For the text-containing cell, return its midpoint in (x, y) coordinate format. 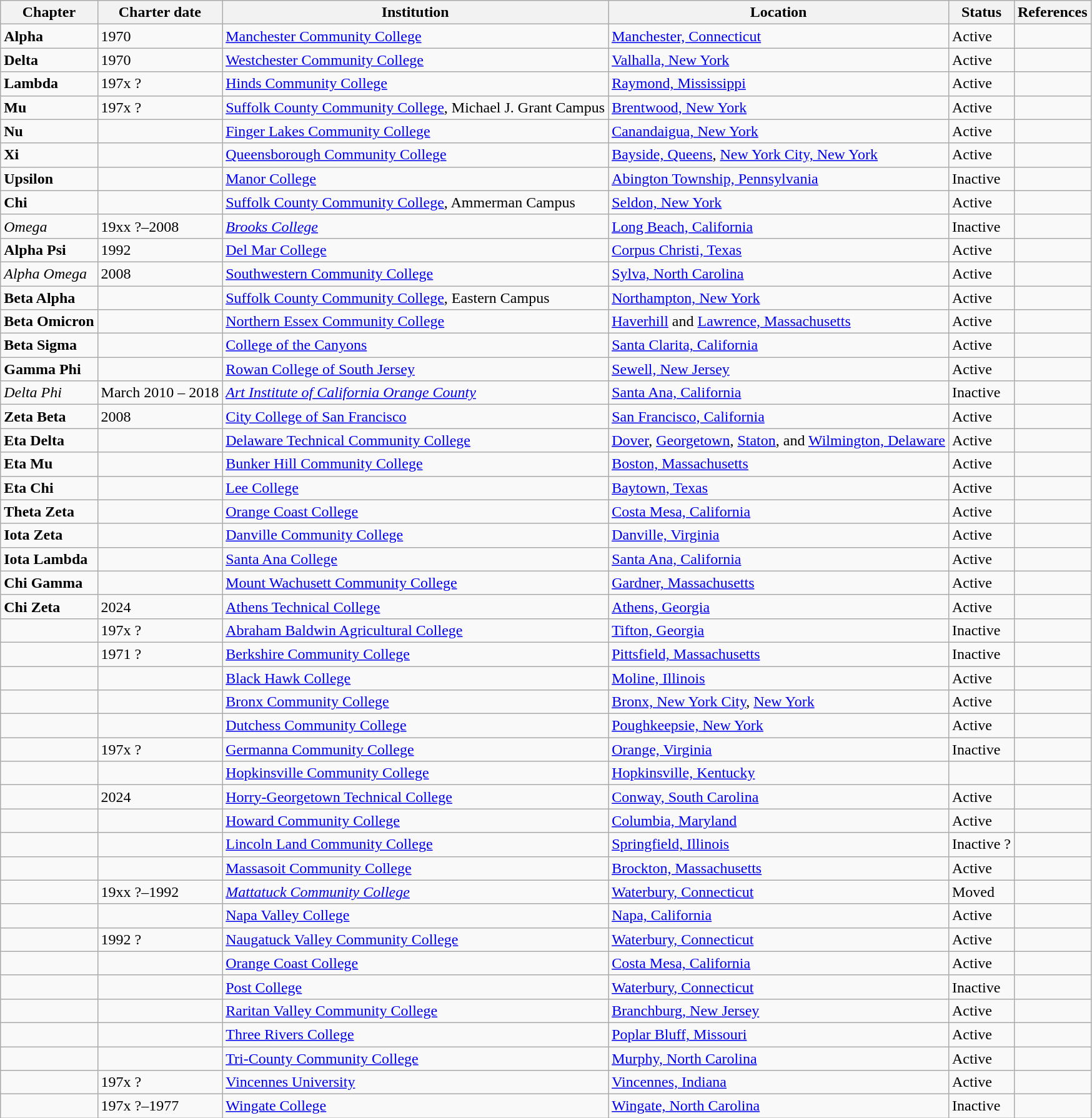
Del Mar College (415, 250)
Orange, Virginia (778, 749)
Post College (415, 987)
Iota Zeta (49, 535)
Lambda (49, 84)
Santa Clarita, California (778, 345)
Mount Wachusett Community College (415, 583)
Queensborough Community College (415, 155)
Inactive ? (981, 844)
San Francisco, California (778, 417)
Northampton, New York (778, 298)
Poughkeepsie, New York (778, 726)
Vincennes, Indiana (778, 1082)
Suffolk County Community College, Ammerman Campus (415, 202)
Sylva, North Carolina (778, 274)
Beta Sigma (49, 345)
Dover, Georgetown, Staton, and Wilmington, Delaware (778, 440)
Art Institute of California Orange County (415, 393)
Tri-County Community College (415, 1059)
Danville, Virginia (778, 535)
Hopkinsville Community College (415, 773)
Location (778, 12)
Iota Lambda (49, 559)
Athens, Georgia (778, 606)
Sewell, New Jersey (778, 369)
Chi Zeta (49, 606)
Napa Valley College (415, 916)
Westchester Community College (415, 60)
Naugatuck Valley Community College (415, 939)
Institution (415, 12)
Bunker Hill Community College (415, 464)
Corpus Christi, Texas (778, 250)
Eta Mu (49, 464)
Moline, Illinois (778, 678)
Napa, California (778, 916)
Pittsfield, Massachusetts (778, 654)
19xx ?–1992 (160, 892)
Raymond, Mississippi (778, 84)
Delta Phi (49, 393)
Black Hawk College (415, 678)
Suffolk County Community College, Eastern Campus (415, 298)
Moved (981, 892)
Tifton, Georgia (778, 630)
1992 (160, 250)
Three Rivers College (415, 1034)
Omega (49, 226)
Springfield, Illinois (778, 844)
Charter date (160, 12)
Athens Technical College (415, 606)
Poplar Bluff, Missouri (778, 1034)
College of the Canyons (415, 345)
Nu (49, 131)
Lincoln Land Community College (415, 844)
Alpha Omega (49, 274)
Horry-Georgetown Technical College (415, 797)
19xx ?–2008 (160, 226)
Alpha (49, 36)
1971 ? (160, 654)
Danville Community College (415, 535)
Chapter (49, 12)
Valhalla, New York (778, 60)
Branchburg, New Jersey (778, 1011)
Massasoit Community College (415, 868)
Beta Alpha (49, 298)
Raritan Valley Community College (415, 1011)
Long Beach, California (778, 226)
Brentwood, New York (778, 107)
Status (981, 12)
Howard Community College (415, 821)
Manchester, Connecticut (778, 36)
Santa Ana College (415, 559)
Zeta Beta (49, 417)
Hinds Community College (415, 84)
Boston, Massachusetts (778, 464)
Chi (49, 202)
References (1052, 12)
Mattatuck Community College (415, 892)
Wingate, North Carolina (778, 1106)
Beta Omicron (49, 322)
Delta (49, 60)
Finger Lakes Community College (415, 131)
Murphy, North Carolina (778, 1059)
Manor College (415, 179)
March 2010 – 2018 (160, 393)
Suffolk County Community College, Michael J. Grant Campus (415, 107)
Brooks College (415, 226)
Gamma Phi (49, 369)
Germanna Community College (415, 749)
Wingate College (415, 1106)
Northern Essex Community College (415, 322)
Brockton, Massachusetts (778, 868)
Hopkinsville, Kentucky (778, 773)
Baytown, Texas (778, 488)
Berkshire Community College (415, 654)
Conway, South Carolina (778, 797)
Manchester Community College (415, 36)
Columbia, Maryland (778, 821)
Haverhill and Lawrence, Massachusetts (778, 322)
Alpha Psi (49, 250)
Eta Delta (49, 440)
Xi (49, 155)
Seldon, New York (778, 202)
197x ?–1977 (160, 1106)
City College of San Francisco (415, 417)
Southwestern Community College (415, 274)
Bronx, New York City, New York (778, 702)
Gardner, Massachusetts (778, 583)
Bronx Community College (415, 702)
Eta Chi (49, 488)
Dutchess Community College (415, 726)
1992 ? (160, 939)
Abington Township, Pennsylvania (778, 179)
Chi Gamma (49, 583)
Theta Zeta (49, 512)
Canandaigua, New York (778, 131)
Bayside, Queens, New York City, New York (778, 155)
Lee College (415, 488)
Rowan College of South Jersey (415, 369)
Delaware Technical Community College (415, 440)
Upsilon (49, 179)
Vincennes University (415, 1082)
Mu (49, 107)
Abraham Baldwin Agricultural College (415, 630)
